Scan for the cell matching the given text and deliver its (x, y) coordinate at center. 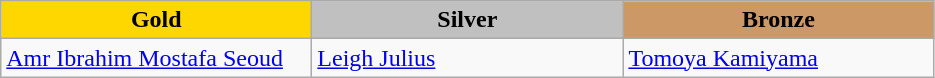
Leigh Julius (468, 58)
Amr Ibrahim Mostafa Seoud (156, 58)
Gold (156, 20)
Bronze (778, 20)
Tomoya Kamiyama (778, 58)
Silver (468, 20)
